Capture the cell that displays the provided text and extract its (X, Y) central coordinate. 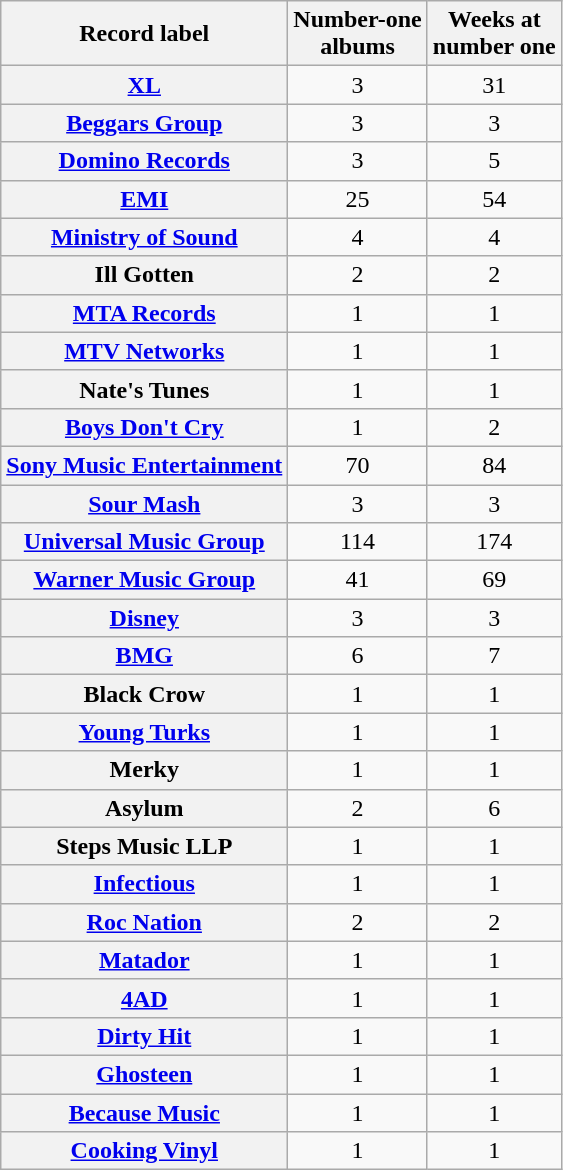
Dirty Hit (144, 1036)
Merky (144, 770)
Ministry of Sound (144, 237)
Universal Music Group (144, 542)
Black Crow (144, 694)
7 (494, 656)
XL (144, 85)
4AD (144, 998)
Record label (144, 34)
114 (358, 542)
Weeks atnumber one (494, 34)
Sony Music Entertainment (144, 465)
Matador (144, 960)
31 (494, 85)
Beggars Group (144, 123)
70 (358, 465)
54 (494, 199)
Asylum (144, 808)
Sour Mash (144, 503)
MTV Networks (144, 351)
Roc Nation (144, 922)
Nate's Tunes (144, 389)
Warner Music Group (144, 580)
Young Turks (144, 732)
BMG (144, 656)
174 (494, 542)
Domino Records (144, 161)
Disney (144, 618)
Steps Music LLP (144, 846)
Because Music (144, 1113)
84 (494, 465)
MTA Records (144, 313)
Infectious (144, 884)
Ghosteen (144, 1074)
41 (358, 580)
25 (358, 199)
69 (494, 580)
Number-onealbums (358, 34)
EMI (144, 199)
5 (494, 161)
Cooking Vinyl (144, 1151)
Ill Gotten (144, 275)
Boys Don't Cry (144, 427)
